Capture the cell that displays the provided text and extract its [x, y] central coordinate. 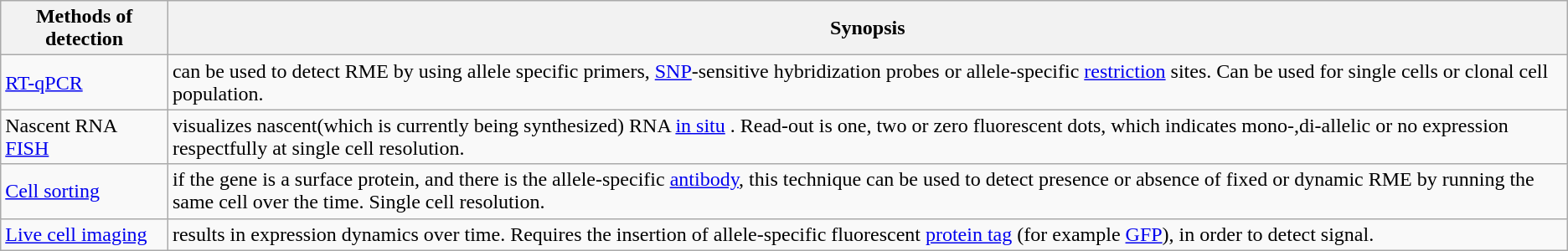
Nascent RNA FISH [85, 137]
Cell sorting [85, 191]
RT-qPCR [85, 82]
Live cell imaging [85, 234]
Methods of detection [85, 28]
Synopsis [868, 28]
